Search for the cell housing the specified text and yield its [x, y] center coordinate. 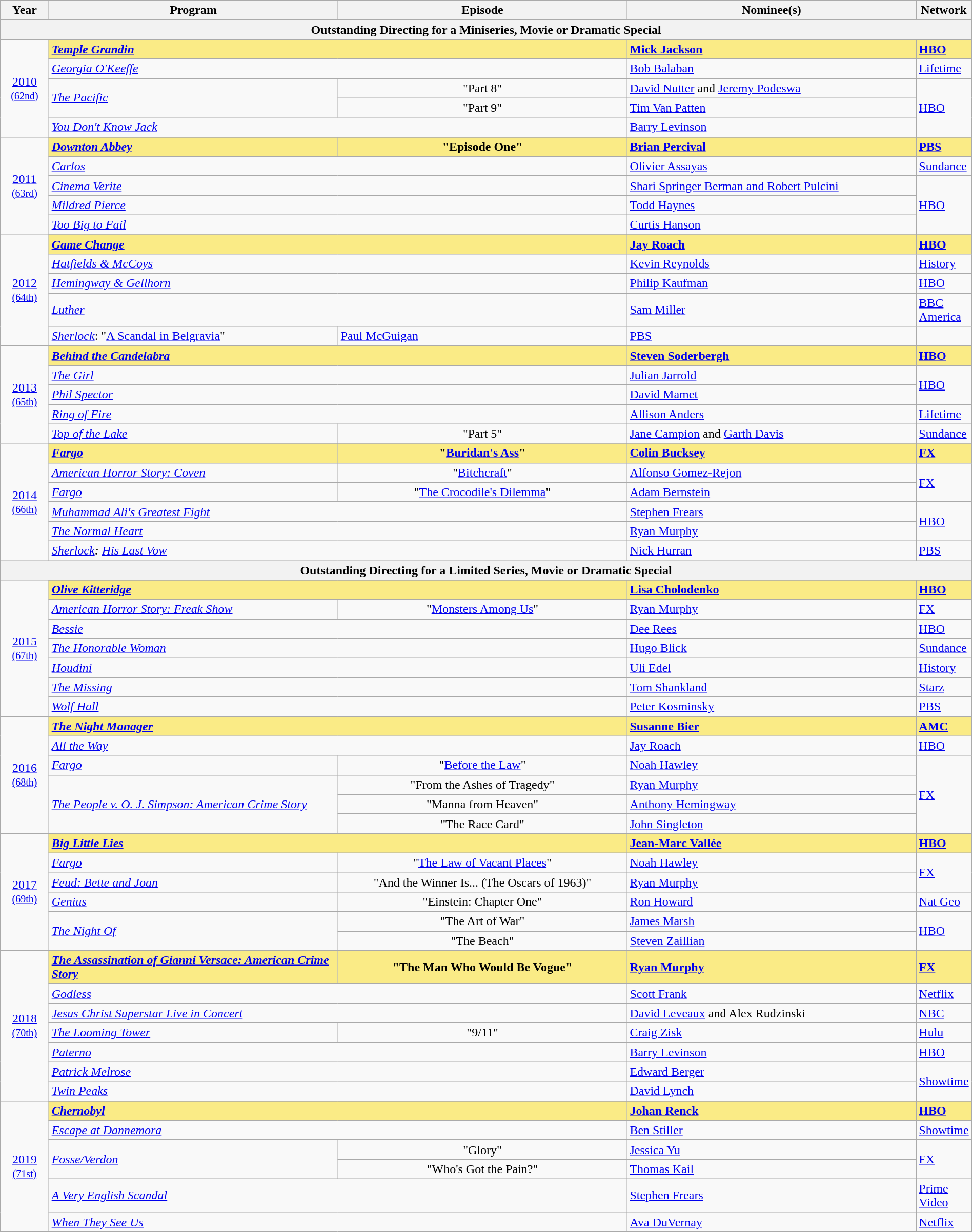
Luther [338, 310]
Ring of Fire [338, 414]
Too Big to Fail [338, 224]
"And the Winner Is... (The Oscars of 1963)" [482, 882]
2015(67th) [25, 648]
Program [193, 10]
Jean-Marc Vallée [772, 843]
Kevin Reynolds [772, 264]
Paul McGuigan [482, 336]
Sherlock: "A Scandal in Belgravia" [193, 336]
Tom Shankland [772, 687]
Edward Berger [772, 1072]
"Who's Got the Pain?" [482, 1169]
Philip Kaufman [772, 283]
Adam Bernstein [772, 492]
"Einstein: Chapter One" [482, 902]
Georgia O'Keeffe [338, 69]
"Manna from Heaven" [482, 804]
Steven Zaillian [772, 941]
2016(68th) [25, 775]
Susanne Bier [772, 726]
The Girl [338, 375]
When They See Us [338, 1222]
The Pacific [193, 98]
Johan Renck [772, 1111]
Twin Peaks [338, 1091]
Jane Campion and Garth Davis [772, 434]
Hatfields & McCoys [338, 264]
Colin Bucksey [772, 453]
Bessie [338, 629]
"Episode One" [482, 147]
The People v. O. J. Simpson: American Crime Story [193, 804]
Olive Kitteridge [338, 590]
The Honorable Woman [338, 648]
"Buridan's Ass" [482, 453]
Uli Edel [772, 668]
The Night Manager [338, 726]
Carlos [338, 166]
Nat Geo [944, 902]
Hugo Blick [772, 648]
"The Art of War" [482, 921]
Bob Balaban [772, 69]
Patrick Melrose [338, 1072]
"Part 9" [482, 108]
Episode [482, 10]
Outstanding Directing for a Limited Series, Movie or Dramatic Special [486, 570]
Nominee(s) [772, 10]
Genius [193, 902]
"Before the Law" [482, 765]
Behind the Candelabra [338, 356]
Curtis Hanson [772, 224]
Jesus Christ Superstar Live in Concert [338, 1013]
Anthony Hemingway [772, 804]
Prime Video [944, 1195]
Fosse/Verdon [193, 1159]
Feud: Bette and Joan [193, 882]
David Leveaux and Alex Rudzinski [772, 1013]
Peter Kosminsky [772, 707]
Ben Stiller [772, 1130]
Allison Anders [772, 414]
Tim Van Patten [772, 108]
Sherlock: His Last Vow [338, 550]
Alfonso Gomez-Rejon [772, 473]
NBC [944, 1013]
"Part 5" [482, 434]
"Monsters Among Us" [482, 609]
"The Beach" [482, 941]
"Part 8" [482, 88]
Thomas Kail [772, 1169]
BBC America [944, 310]
"The Crocodile's Dilemma" [482, 492]
Phil Spector [338, 395]
The Assassination of Gianni Versace: American Crime Story [193, 968]
Shari Springer Berman and Robert Pulcini [772, 186]
A Very English Scandal [338, 1195]
Cinema Verite [338, 186]
Hulu [944, 1033]
"Bitchcraft" [482, 473]
David Nutter and Jeremy Podeswa [772, 88]
Lisa Cholodenko [772, 590]
Julian Jarrold [772, 375]
Craig Zisk [772, 1033]
"The Man Who Would Be Vogue" [482, 968]
Escape at Dannemora [338, 1130]
Jessica Yu [772, 1149]
American Horror Story: Freak Show [193, 609]
Muhammad Ali's Greatest Fight [338, 511]
The Looming Tower [193, 1033]
Steven Soderbergh [772, 356]
Dee Rees [772, 629]
The Normal Heart [338, 531]
Ava DuVernay [772, 1222]
All the Way [338, 746]
Olivier Assayas [772, 166]
AMC [944, 726]
John Singleton [772, 824]
Big Little Lies [338, 843]
2011(63rd) [25, 186]
Game Change [338, 244]
Chernobyl [338, 1111]
James Marsh [772, 921]
2019(71st) [25, 1166]
2017(69th) [25, 892]
Todd Haynes [772, 205]
Mick Jackson [772, 49]
2013(65th) [25, 395]
Brian Percival [772, 147]
"9/11" [482, 1033]
David Lynch [772, 1091]
"The Race Card" [482, 824]
Downton Abbey [193, 147]
American Horror Story: Coven [193, 473]
Year [25, 10]
"Glory" [482, 1149]
Temple Grandin [338, 49]
Outstanding Directing for a Miniseries, Movie or Dramatic Special [486, 30]
2012(64th) [25, 290]
Nick Hurran [772, 550]
Sam Miller [772, 310]
Network [944, 10]
Mildred Pierce [338, 205]
Wolf Hall [338, 707]
Houdini [338, 668]
Hemingway & Gellhorn [338, 283]
Scott Frank [772, 994]
Paterno [338, 1052]
Top of the Lake [193, 434]
Ron Howard [772, 902]
Godless [338, 994]
2018(70th) [25, 1026]
"From the Ashes of Tragedy" [482, 785]
You Don't Know Jack [338, 127]
The Missing [338, 687]
"The Law of Vacant Places" [482, 863]
2014(66th) [25, 502]
David Mamet [772, 395]
2010(62nd) [25, 88]
Starz [944, 687]
The Night Of [193, 931]
